Return the [x, y] coordinate for the center point of the cell that contains the specified text.  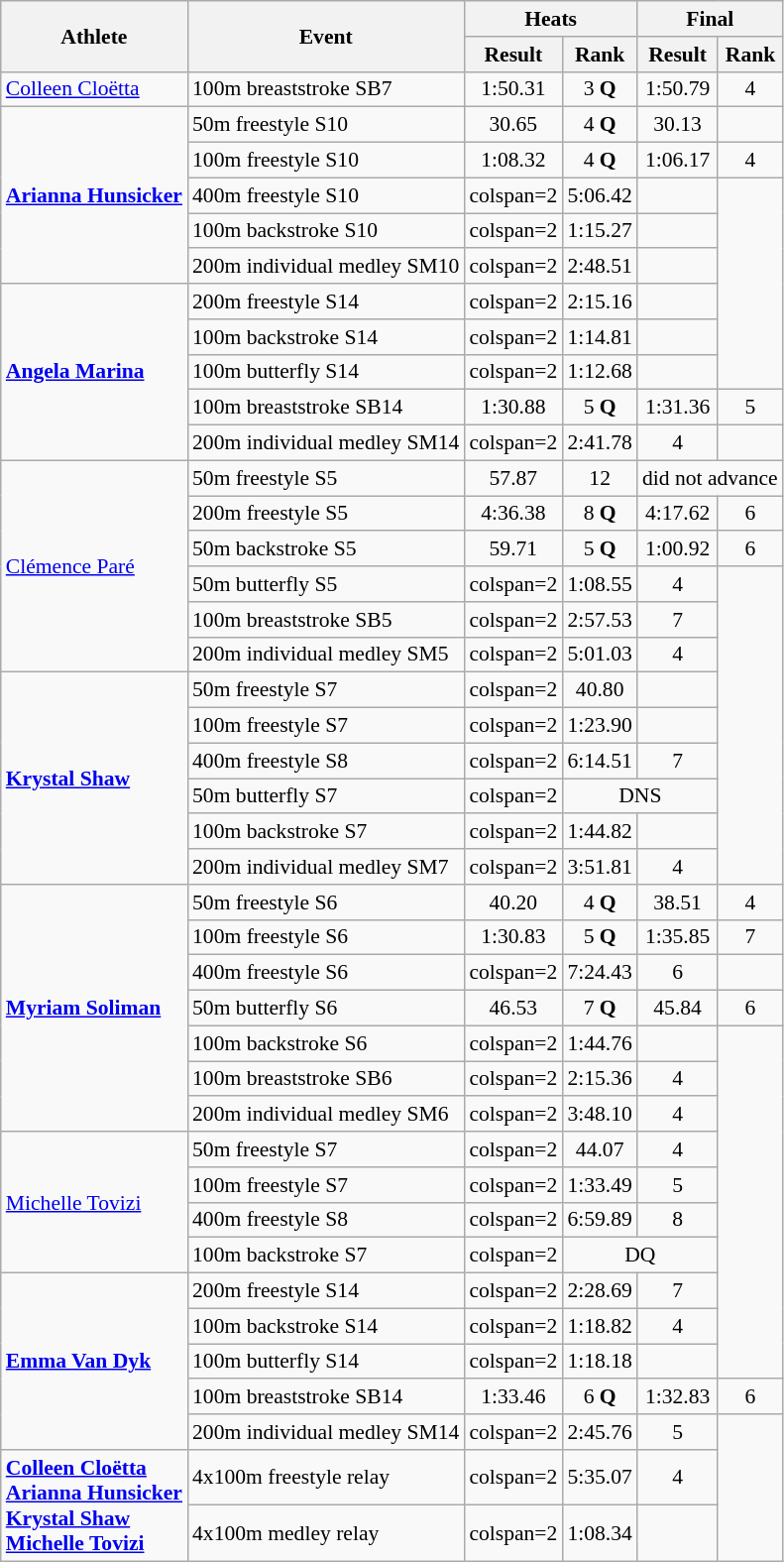
12 [599, 478]
200m freestyle S5 [325, 514]
did not advance [710, 478]
50m freestyle S10 [325, 125]
1:33.49 [599, 1185]
4x100m medley relay [325, 1533]
50m butterfly S6 [325, 1009]
Emma Van Dyk [94, 1362]
5:01.03 [599, 655]
5:06.42 [599, 195]
1:44.76 [599, 1043]
2:41.78 [599, 443]
1:30.83 [513, 937]
1:35.85 [678, 937]
6:14.51 [599, 761]
1:33.46 [513, 1397]
100m freestyle S10 [325, 161]
5:35.07 [599, 1478]
1:08.34 [599, 1533]
4:17.62 [678, 514]
Heats [551, 19]
45.84 [678, 1009]
2:45.76 [599, 1432]
50m freestyle S6 [325, 902]
6 Q [599, 1397]
Clémence Paré [94, 566]
1:06.17 [678, 161]
2:57.53 [599, 620]
7:24.43 [599, 973]
Michelle Tovizi [94, 1202]
4:36.38 [513, 514]
3:51.81 [599, 867]
Angela Marina [94, 372]
44.07 [599, 1149]
1:00.92 [678, 549]
1:18.18 [599, 1362]
200m individual medley SM5 [325, 655]
1:31.36 [678, 408]
Krystal Shaw [94, 779]
100m breaststroke SB7 [325, 89]
50m butterfly S5 [325, 584]
DNS [640, 796]
400m freestyle S6 [325, 973]
1:15.27 [599, 231]
57.87 [513, 478]
30.13 [678, 125]
200m individual medley SM10 [325, 267]
1:50.79 [678, 89]
46.53 [513, 1009]
100m backstroke S6 [325, 1043]
200m individual medley SM6 [325, 1115]
2:48.51 [599, 267]
Athlete [94, 36]
30.65 [513, 125]
Myriam Soliman [94, 1008]
1:08.55 [599, 584]
100m backstroke S10 [325, 231]
1:32.83 [678, 1397]
8 [678, 1220]
3 Q [599, 89]
1:23.90 [599, 726]
1:18.82 [599, 1326]
3:48.10 [599, 1115]
400m freestyle S10 [325, 195]
50m freestyle S5 [325, 478]
40.20 [513, 902]
Colleen CloëttaArianna HunsickerKrystal ShawMichelle Tovizi [94, 1505]
2:15.16 [599, 301]
Colleen Cloëtta [94, 89]
2:15.36 [599, 1079]
7 Q [599, 1009]
4x100m freestyle relay [325, 1478]
59.71 [513, 549]
1:30.88 [513, 408]
50m backstroke S5 [325, 549]
Event [325, 36]
DQ [640, 1256]
100m breaststroke SB5 [325, 620]
100m freestyle S6 [325, 937]
40.80 [599, 690]
2:28.69 [599, 1291]
6:59.89 [599, 1220]
38.51 [678, 902]
1:12.68 [599, 372]
100m breaststroke SB6 [325, 1079]
1:14.81 [599, 337]
1:50.31 [513, 89]
Arianna Hunsicker [94, 195]
200m individual medley SM7 [325, 867]
50m butterfly S7 [325, 796]
1:44.82 [599, 832]
8 Q [599, 514]
1:08.32 [513, 161]
Final [710, 19]
